From the cell containing the given text, extract its center point as [X, Y] coordinate. 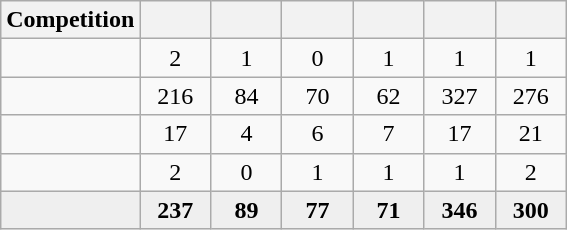
89 [246, 210]
327 [460, 96]
6 [318, 134]
300 [530, 210]
71 [388, 210]
7 [388, 134]
216 [176, 96]
237 [176, 210]
276 [530, 96]
Competition [70, 20]
346 [460, 210]
4 [246, 134]
84 [246, 96]
70 [318, 96]
77 [318, 210]
62 [388, 96]
21 [530, 134]
